Identify which cell holds the provided text, then report its (X, Y) central coordinate. 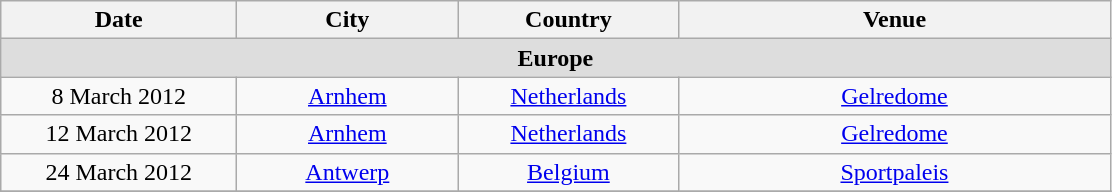
Venue (894, 20)
12 March 2012 (119, 134)
Date (119, 20)
Sportpaleis (894, 172)
Europe (556, 58)
8 March 2012 (119, 96)
24 March 2012 (119, 172)
City (348, 20)
Belgium (568, 172)
Country (568, 20)
Antwerp (348, 172)
